Pinpoint the cell where the given text exists, returning its (X, Y) midpoint coordinate. 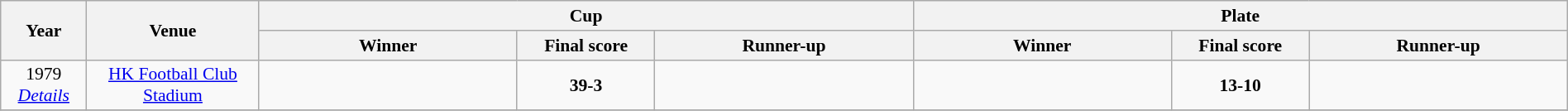
1979 Details (44, 84)
HK Football Club Stadium (173, 84)
13-10 (1241, 84)
Year (44, 30)
Venue (173, 30)
Cup (586, 16)
39-3 (586, 84)
Plate (1241, 16)
